Output the [X, Y] coordinate of the center of the cell containing the given text.  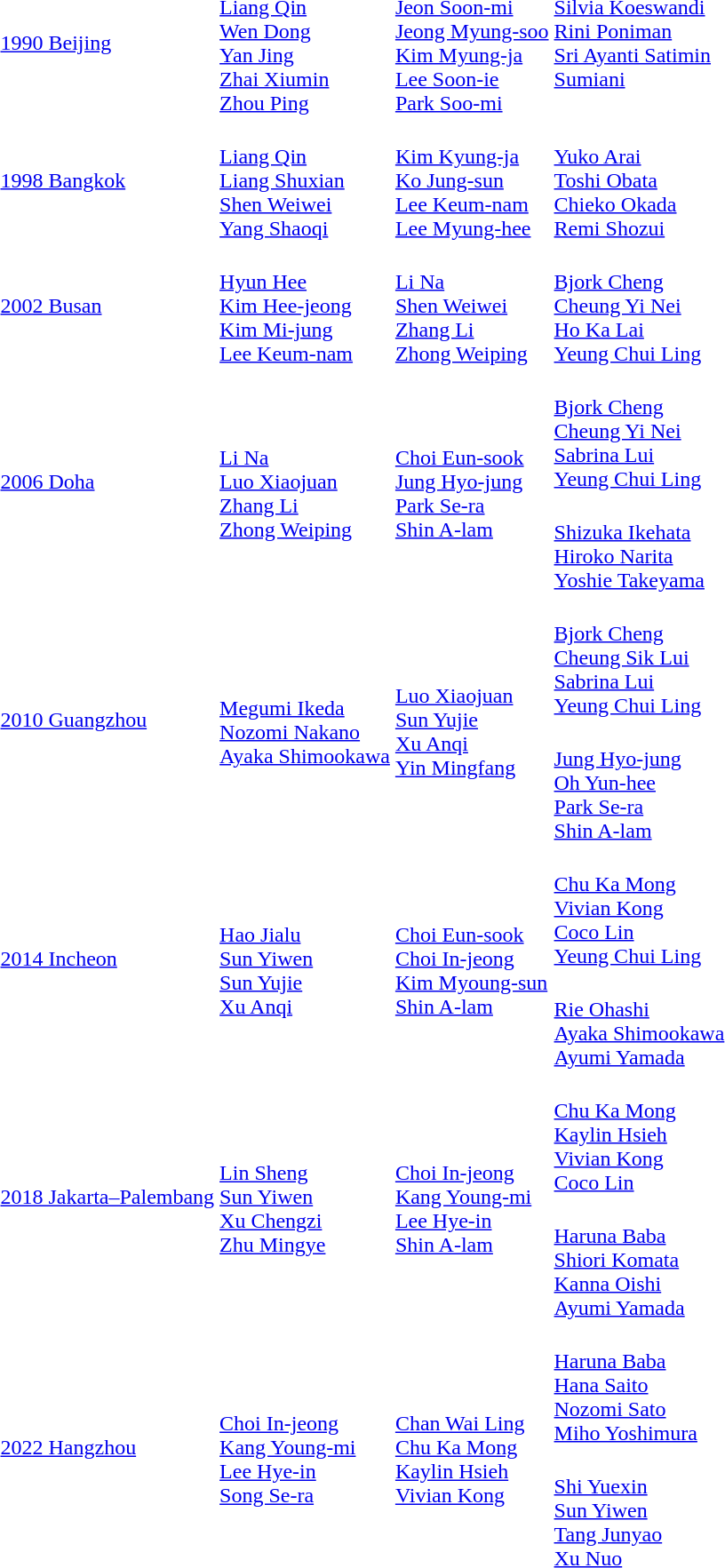
Choi Eun-sookJung Hyo-jungPark Se-raShin A-lam [472, 482]
Li NaLuo XiaojuanZhang LiZhong Weiping [306, 482]
Kim Kyung-jaKo Jung-sunLee Keum-namLee Myung-hee [472, 180]
Hyun HeeKim Hee-jeongKim Mi-jungLee Keum-nam [306, 306]
Li NaShen WeiweiZhang LiZhong Weiping [472, 306]
Lin ShengSun YiwenXu ChengziZhu Mingye [306, 1198]
Megumi IkedaNozomi NakanoAyaka Shimookawa [306, 720]
Liang QinLiang ShuxianShen WeiweiYang Shaoqi [306, 180]
Choi In-jeongKang Young-miLee Hye-inShin A-lam [472, 1198]
Luo XiaojuanSun YujieXu AnqiYin Mingfang [472, 720]
Choi Eun-sookChoi In-jeongKim Myoung-sunShin A-lam [472, 959]
Hao JialuSun YiwenSun YujieXu Anqi [306, 959]
